Identify which cell holds the provided text, then report its [X, Y] central coordinate. 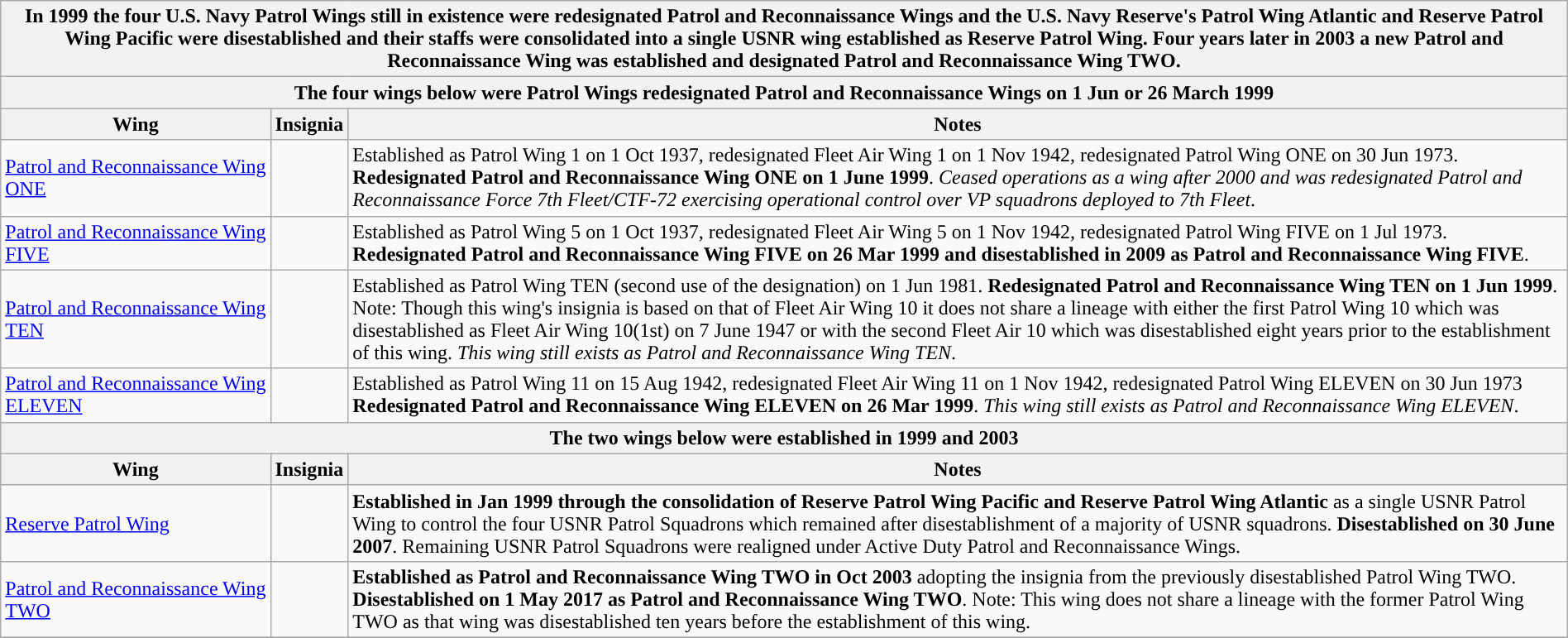
The two wings below were established in 1999 and 2003 [784, 438]
Patrol and Reconnaissance WingFIVE [136, 243]
Reserve Patrol Wing [136, 523]
Patrol and Reconnaissance WingTEN [136, 319]
Patrol and Reconnaissance WingONE [136, 178]
Patrol and Reconnaissance WingTWO [136, 599]
Patrol and Reconnaissance WingELEVEN [136, 396]
The four wings below were Patrol Wings redesignated Patrol and Reconnaissance Wings on 1 Jun or 26 March 1999 [784, 93]
